Determine the [X, Y] coordinate at the center of the cell enclosing the given text.  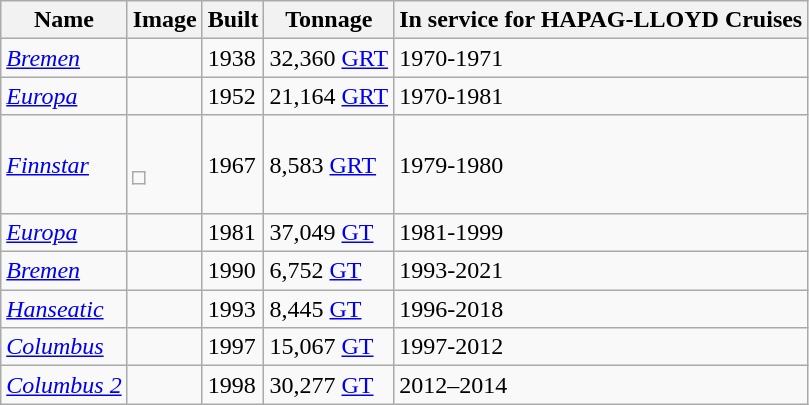
30,277 GT [329, 385]
In service for HAPAG-LLOYD Cruises [601, 20]
Finnstar [64, 164]
1997 [233, 347]
2012–2014 [601, 385]
6,752 GT [329, 271]
8,583 GRT [329, 164]
1970-1971 [601, 58]
Image [164, 20]
1993-2021 [601, 271]
1990 [233, 271]
8,445 GT [329, 309]
1952 [233, 96]
1981-1999 [601, 233]
1997-2012 [601, 347]
37,049 GT [329, 233]
Hanseatic [64, 309]
Built [233, 20]
1938 [233, 58]
1998 [233, 385]
Tonnage [329, 20]
15,067 GT [329, 347]
1993 [233, 309]
1970-1981 [601, 96]
Columbus [64, 347]
Name [64, 20]
32,360 GRT [329, 58]
1981 [233, 233]
21,164 GRT [329, 96]
1979-1980 [601, 164]
1967 [233, 164]
Columbus 2 [64, 385]
1996-2018 [601, 309]
